Capture the cell that displays the provided text and extract its (x, y) central coordinate. 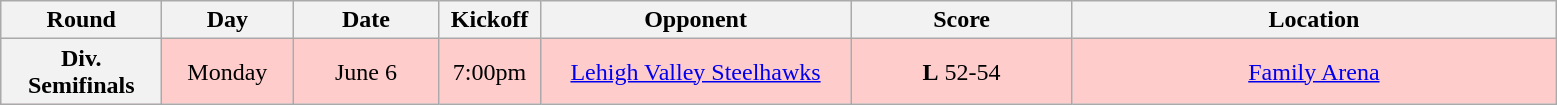
Family Arena (1314, 72)
Kickoff (490, 20)
Location (1314, 20)
7:00pm (490, 72)
June 6 (366, 72)
Monday (228, 72)
Date (366, 20)
Lehigh Valley Steelhawks (696, 72)
Div. Semifinals (82, 72)
L 52-54 (962, 72)
Score (962, 20)
Day (228, 20)
Opponent (696, 20)
Round (82, 20)
